Find where the given text appears and provide that cell's center as [x, y] coordinate. 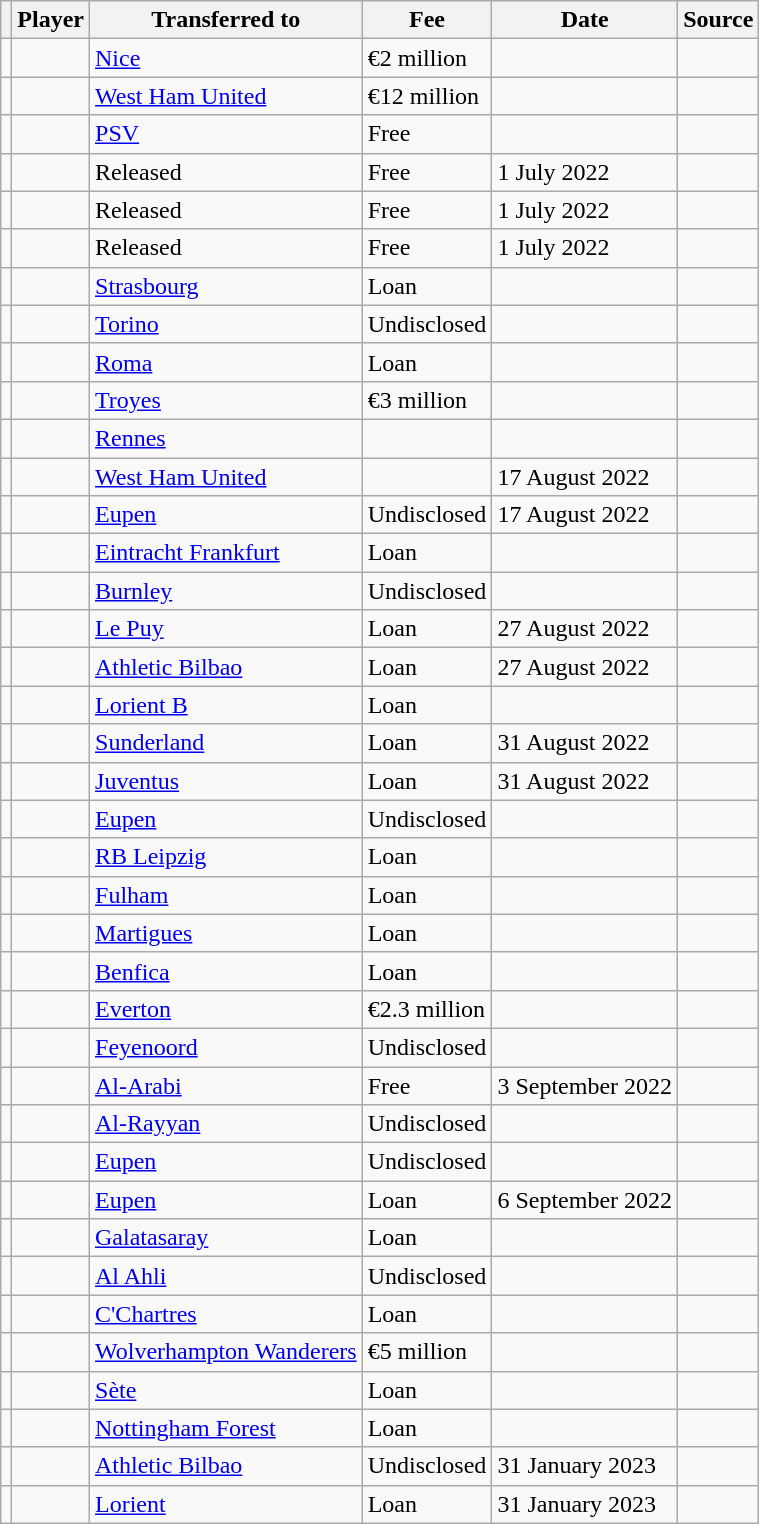
Nottingham Forest [226, 1428]
Al-Rayyan [226, 1124]
€2 million [427, 58]
Sunderland [226, 743]
Troyes [226, 400]
Le Puy [226, 629]
Source [718, 20]
Burnley [226, 591]
Eintracht Frankfurt [226, 553]
Rennes [226, 438]
PSV [226, 134]
€2.3 million [427, 1009]
Roma [226, 362]
Al Ahli [226, 1276]
Transferred to [226, 20]
Martigues [226, 933]
Galatasaray [226, 1238]
RB Leipzig [226, 857]
Nice [226, 58]
Lorient B [226, 705]
3 September 2022 [585, 1085]
Benfica [226, 971]
C'Chartres [226, 1314]
€5 million [427, 1352]
Al-Arabi [226, 1085]
€3 million [427, 400]
Torino [226, 324]
Lorient [226, 1504]
Strasbourg [226, 286]
Date [585, 20]
€12 million [427, 96]
Fee [427, 20]
Player [51, 20]
Everton [226, 1009]
Feyenoord [226, 1047]
Juventus [226, 781]
Wolverhampton Wanderers [226, 1352]
Sète [226, 1390]
Fulham [226, 895]
6 September 2022 [585, 1200]
